Extract the [x, y] coordinate from the center of the cell holding the provided text.  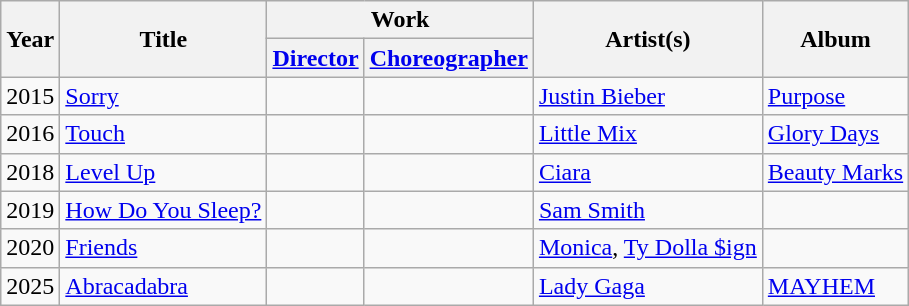
Work [400, 20]
2025 [30, 286]
2018 [30, 172]
Little Mix [648, 134]
Justin Bieber [648, 96]
2016 [30, 134]
Artist(s) [648, 39]
Choreographer [448, 58]
Abracadabra [164, 286]
Monica, Ty Dolla $ign [648, 248]
2015 [30, 96]
Purpose [835, 96]
Ciara [648, 172]
Album [835, 39]
Glory Days [835, 134]
Sorry [164, 96]
How Do You Sleep? [164, 210]
Lady Gaga [648, 286]
Year [30, 39]
Level Up [164, 172]
MAYHEM [835, 286]
2019 [30, 210]
Title [164, 39]
Sam Smith [648, 210]
2020 [30, 248]
Friends [164, 248]
Director [316, 58]
Beauty Marks [835, 172]
Touch [164, 134]
